Find where the given text appears and provide that cell's center as [x, y] coordinate. 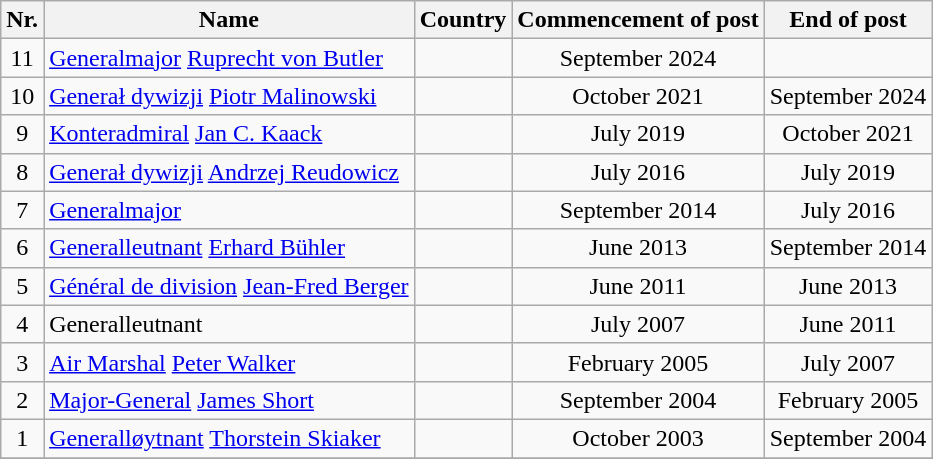
Generalløytnant Thorstein Skiaker [229, 438]
Generał dywizji Andrzej Reudowicz [229, 172]
Nr. [22, 20]
Generalmajor [229, 210]
2 [22, 400]
End of post [848, 20]
Generalmajor Ruprecht von Butler [229, 58]
3 [22, 362]
Commencement of post [638, 20]
Generalleutnant Erhard Bühler [229, 248]
4 [22, 324]
Major-General James Short [229, 400]
Generał dywizji Piotr Malinowski [229, 96]
Général de division Jean-Fred Berger [229, 286]
11 [22, 58]
10 [22, 96]
8 [22, 172]
Country [463, 20]
7 [22, 210]
October 2003 [638, 438]
5 [22, 286]
Air Marshal Peter Walker [229, 362]
1 [22, 438]
Generalleutnant [229, 324]
Konteradmiral Jan C. Kaack [229, 134]
6 [22, 248]
Name [229, 20]
9 [22, 134]
